Detect which cell encompasses the target text, then output its [x, y] center coordinate. 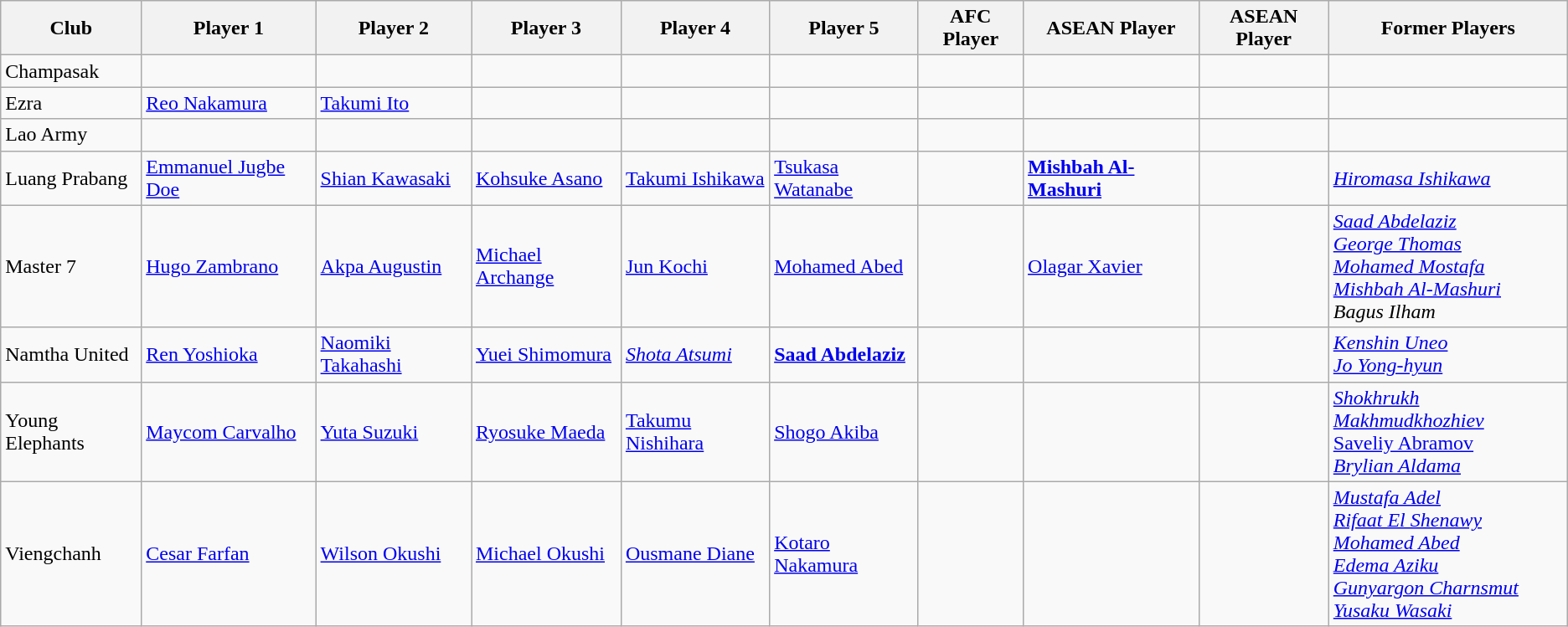
Akpa Augustin [394, 266]
Namtha United [71, 355]
Naomiki Takahashi [394, 355]
Saad Abdelaziz George Thomas Mohamed Mostafa Mishbah Al-Mashuri Bagus Ilham [1447, 266]
Olagar Xavier [1112, 266]
Yuei Shimomura [546, 355]
Yuta Suzuki [394, 432]
Wilson Okushi [394, 554]
Reo Nakamura [229, 103]
Shian Kawasaki [394, 177]
Lao Army [71, 135]
Cesar Farfan [229, 554]
Mishbah Al-Mashuri [1112, 177]
Ren Yoshioka [229, 355]
Mustafa Adel Rifaat El Shenawy Mohamed Abed Edema Aziku Gunyargon Charnsmut Yusaku Wasaki [1447, 554]
Tsukasa Watanabe [844, 177]
Player 3 [546, 28]
Shokhrukh Makhmudkhozhiev Saveliy Abramov Brylian Aldama [1447, 432]
Kohsuke Asano [546, 177]
Player 4 [695, 28]
Ezra [71, 103]
AFC Player [971, 28]
Emmanuel Jugbe Doe [229, 177]
Mohamed Abed [844, 266]
Viengchanh [71, 554]
Champasak [71, 71]
Luang Prabang [71, 177]
Kotaro Nakamura [844, 554]
Ryosuke Maeda [546, 432]
Shota Atsumi [695, 355]
Jun Kochi [695, 266]
Ousmane Diane [695, 554]
Maycom Carvalho [229, 432]
Hugo Zambrano [229, 266]
Kenshin Uneo Jo Yong-hyun [1447, 355]
Takumi Ito [394, 103]
Player 1 [229, 28]
Hiromasa Ishikawa [1447, 177]
Club [71, 28]
Young Elephants [71, 432]
Player 2 [394, 28]
Michael Archange [546, 266]
Former Players [1447, 28]
Takumi Ishikawa [695, 177]
Shogo Akiba [844, 432]
Player 5 [844, 28]
Master 7 [71, 266]
Saad Abdelaziz [844, 355]
Michael Okushi [546, 554]
Takumu Nishihara [695, 432]
